Provide the [X, Y] coordinate of the cell's center where the given text is located.  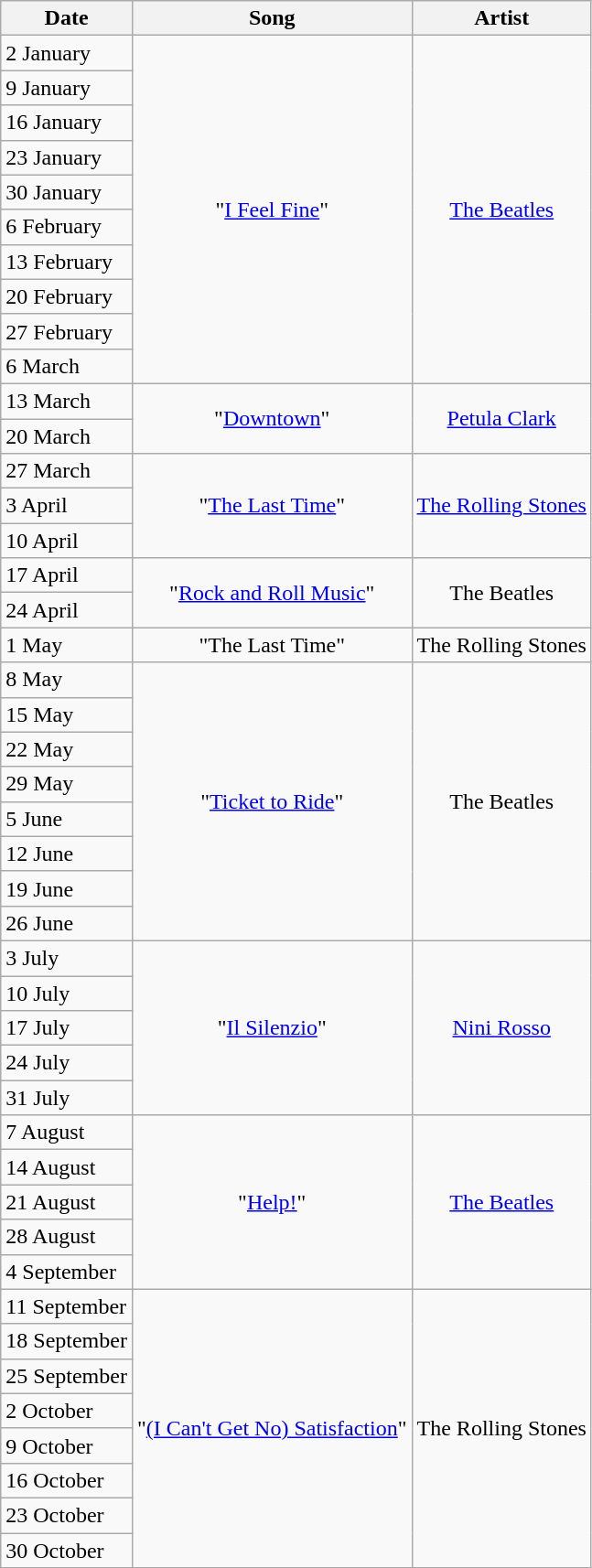
"Ticket to Ride" [272, 801]
17 April [67, 575]
"Il Silenzio" [272, 1027]
17 July [67, 1028]
9 October [67, 1445]
31 July [67, 1098]
16 October [67, 1480]
29 May [67, 784]
24 April [67, 610]
"Help!" [272, 1202]
16 January [67, 123]
6 February [67, 227]
2 October [67, 1411]
24 July [67, 1063]
Nini Rosso [501, 1027]
8 May [67, 680]
2 January [67, 53]
9 January [67, 88]
18 September [67, 1341]
25 September [67, 1376]
Song [272, 18]
22 May [67, 749]
26 June [67, 923]
13 March [67, 401]
11 September [67, 1306]
"Rock and Roll Music" [272, 593]
13 February [67, 262]
1 May [67, 645]
20 March [67, 436]
20 February [67, 296]
28 August [67, 1237]
Artist [501, 18]
6 March [67, 366]
10 July [67, 993]
14 August [67, 1167]
30 October [67, 1551]
27 March [67, 471]
23 January [67, 157]
3 July [67, 958]
23 October [67, 1515]
Date [67, 18]
4 September [67, 1272]
21 August [67, 1202]
27 February [67, 331]
"(I Can't Get No) Satisfaction" [272, 1428]
30 January [67, 192]
"I Feel Fine" [272, 210]
10 April [67, 541]
5 June [67, 819]
3 April [67, 506]
19 June [67, 888]
Petula Clark [501, 418]
"Downtown" [272, 418]
12 June [67, 854]
7 August [67, 1133]
15 May [67, 714]
